Determine the (X, Y) coordinate at the center of the cell enclosing the given text.  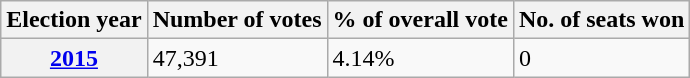
4.14% (420, 58)
47,391 (237, 58)
Election year (74, 20)
2015 (74, 58)
% of overall vote (420, 20)
0 (601, 58)
No. of seats won (601, 20)
Number of votes (237, 20)
